Locate the cell with the specified text and output its [X, Y] center coordinate. 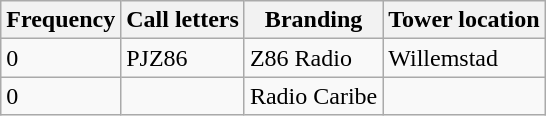
PJZ86 [183, 58]
Call letters [183, 20]
Willemstad [464, 58]
Z86 Radio [313, 58]
Frequency [61, 20]
Tower location [464, 20]
Radio Caribe [313, 96]
Branding [313, 20]
